Locate the cell with the specified text and output its (X, Y) center coordinate. 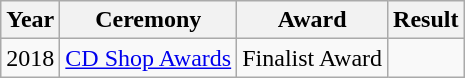
Ceremony (148, 20)
CD Shop Awards (148, 58)
Finalist Award (312, 58)
2018 (30, 58)
Result (426, 20)
Award (312, 20)
Year (30, 20)
